Search for the cell housing the specified text and yield its (X, Y) center coordinate. 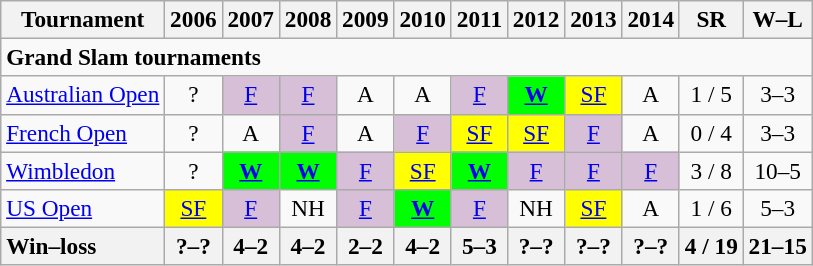
W–L (778, 19)
Win–loss (83, 246)
2–2 (366, 246)
1 / 5 (711, 95)
0 / 4 (711, 133)
2011 (479, 19)
2008 (308, 19)
2013 (594, 19)
Wimbledon (83, 170)
Tournament (83, 19)
Grand Slam tournaments (406, 57)
2014 (650, 19)
4 / 19 (711, 246)
2010 (422, 19)
10–5 (778, 170)
3 / 8 (711, 170)
2007 (250, 19)
1 / 6 (711, 208)
2009 (366, 19)
2006 (194, 19)
Australian Open (83, 95)
French Open (83, 133)
2012 (536, 19)
SR (711, 19)
US Open (83, 208)
21–15 (778, 246)
